Pinpoint the cell where the given text exists, returning its (X, Y) midpoint coordinate. 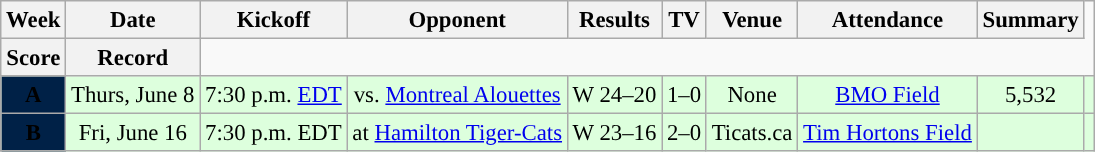
Results (614, 20)
TV (684, 20)
Fri, June 16 (133, 133)
Attendance (888, 20)
Kickoff (274, 20)
W 23–16 (614, 133)
vs. Montreal Alouettes (457, 95)
Summary (1030, 20)
at Hamilton Tiger-Cats (457, 133)
Thurs, June 8 (133, 95)
2–0 (684, 133)
Opponent (457, 20)
Venue (752, 20)
BMO Field (888, 95)
W 24–20 (614, 95)
Week (34, 20)
None (752, 95)
5,532 (1030, 95)
A (34, 95)
B (34, 133)
1–0 (684, 95)
Record (133, 58)
Score (34, 58)
Tim Hortons Field (888, 133)
Date (133, 20)
Ticats.ca (752, 133)
